Extract the (x, y) coordinate from the center of the cell holding the provided text.  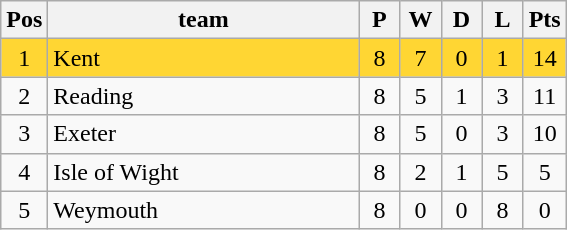
Pts (544, 20)
team (204, 20)
P (380, 20)
W (420, 20)
Weymouth (204, 210)
14 (544, 58)
Kent (204, 58)
L (502, 20)
4 (24, 172)
Pos (24, 20)
7 (420, 58)
11 (544, 96)
Isle of Wight (204, 172)
D (462, 20)
Reading (204, 96)
Exeter (204, 134)
10 (544, 134)
